Extract the [x, y] coordinate from the center of the cell holding the provided text.  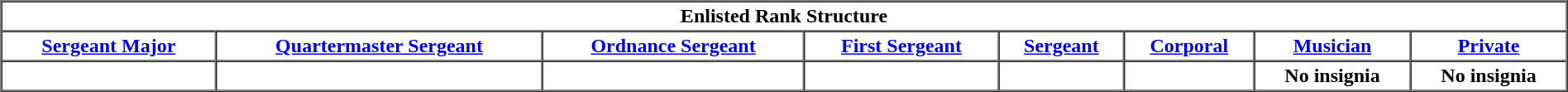
Sergeant [1062, 46]
Quartermaster Sergeant [379, 46]
Musician [1333, 46]
Sergeant Major [109, 46]
Ordnance Sergeant [673, 46]
First Sergeant [901, 46]
Enlisted Rank Structure [784, 17]
Private [1489, 46]
Corporal [1189, 46]
